From the cell containing the given text, extract its center point as (x, y) coordinate. 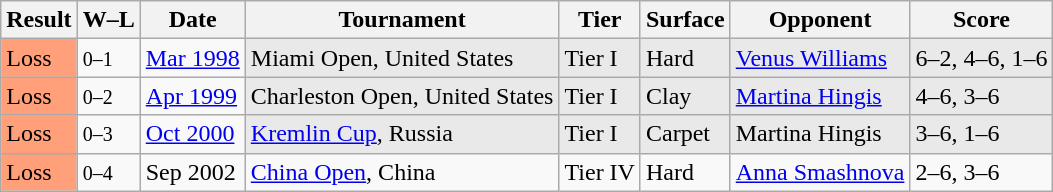
0–1 (108, 58)
Sep 2002 (192, 172)
W–L (108, 20)
Miami Open, United States (402, 58)
Surface (685, 20)
Anna Smashnova (820, 172)
Carpet (685, 134)
Opponent (820, 20)
China Open, China (402, 172)
Date (192, 20)
Tournament (402, 20)
0–4 (108, 172)
Tier IV (600, 172)
Oct 2000 (192, 134)
Apr 1999 (192, 96)
Charleston Open, United States (402, 96)
0–3 (108, 134)
6–2, 4–6, 1–6 (982, 58)
Result (39, 20)
3–6, 1–6 (982, 134)
0–2 (108, 96)
Mar 1998 (192, 58)
Score (982, 20)
Clay (685, 96)
4–6, 3–6 (982, 96)
Tier (600, 20)
Venus Williams (820, 58)
2–6, 3–6 (982, 172)
Kremlin Cup, Russia (402, 134)
